Determine the [X, Y] coordinate at the center of the cell enclosing the given text.  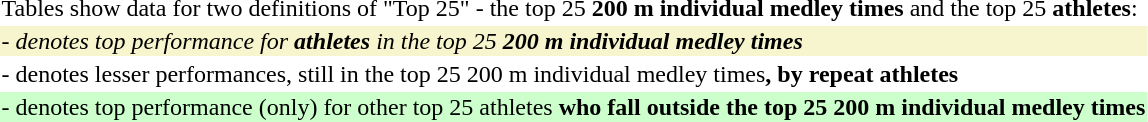
- denotes lesser performances, still in the top 25 200 m individual medley times, by repeat athletes [574, 74]
- denotes top performance for athletes in the top 25 200 m individual medley times [574, 41]
- denotes top performance (only) for other top 25 athletes who fall outside the top 25 200 m individual medley times [574, 107]
